Pinpoint the cell where the given text exists, returning its (X, Y) midpoint coordinate. 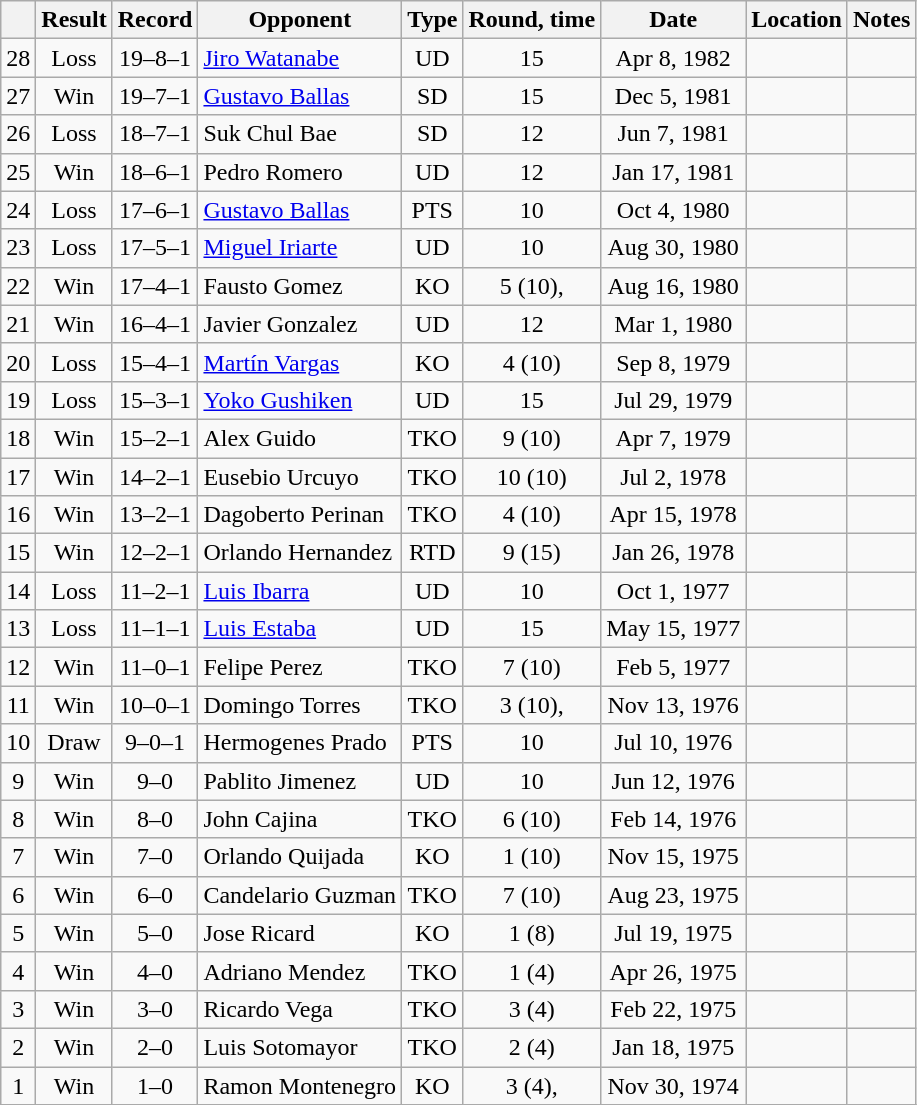
Domingo Torres (300, 705)
Date (674, 20)
Orlando Quijada (300, 857)
19 (18, 400)
Aug 23, 1975 (674, 895)
2 (4) (532, 1047)
Feb 22, 1975 (674, 1009)
23 (18, 248)
Orlando Hernandez (300, 553)
15–4–1 (155, 362)
9 (10) (532, 438)
1 (18, 1085)
Felipe Perez (300, 667)
Draw (74, 743)
Opponent (300, 20)
Pedro Romero (300, 172)
Round, time (532, 20)
11 (18, 705)
10–0–1 (155, 705)
Jul 19, 1975 (674, 933)
Record (155, 20)
5 (18, 933)
Jose Ricard (300, 933)
15–3–1 (155, 400)
Jul 10, 1976 (674, 743)
Result (74, 20)
Aug 16, 1980 (674, 286)
18 (18, 438)
Nov 13, 1976 (674, 705)
Dec 5, 1981 (674, 96)
1 (4) (532, 971)
Apr 8, 1982 (674, 58)
18–7–1 (155, 134)
Jun 7, 1981 (674, 134)
16 (18, 515)
3 (4) (532, 1009)
2 (18, 1047)
Ramon Montenegro (300, 1085)
Mar 1, 1980 (674, 324)
Pablito Jimenez (300, 781)
Oct 1, 1977 (674, 591)
19–7–1 (155, 96)
19–8–1 (155, 58)
RTD (432, 553)
Luis Sotomayor (300, 1047)
Jul 2, 1978 (674, 477)
20 (18, 362)
Jan 18, 1975 (674, 1047)
18–6–1 (155, 172)
14–2–1 (155, 477)
Suk Chul Bae (300, 134)
8–0 (155, 819)
13–2–1 (155, 515)
17–4–1 (155, 286)
13 (18, 629)
10 (10) (532, 477)
12–2–1 (155, 553)
Martín Vargas (300, 362)
24 (18, 210)
7 (18, 857)
Jan 17, 1981 (674, 172)
Jun 12, 1976 (674, 781)
1 (10) (532, 857)
Apr 15, 1978 (674, 515)
6–0 (155, 895)
Notes (881, 20)
1 (8) (532, 933)
22 (18, 286)
28 (18, 58)
Oct 4, 1980 (674, 210)
Nov 30, 1974 (674, 1085)
Fausto Gomez (300, 286)
11–0–1 (155, 667)
11–1–1 (155, 629)
Jan 26, 1978 (674, 553)
8 (18, 819)
Javier Gonzalez (300, 324)
Candelario Guzman (300, 895)
Alex Guido (300, 438)
Apr 26, 1975 (674, 971)
4 (18, 971)
Aug 30, 1980 (674, 248)
Eusebio Urcuyo (300, 477)
21 (18, 324)
17–6–1 (155, 210)
Location (797, 20)
5–0 (155, 933)
26 (18, 134)
7–0 (155, 857)
9 (15) (532, 553)
Yoko Gushiken (300, 400)
6 (10) (532, 819)
Ricardo Vega (300, 1009)
Nov 15, 1975 (674, 857)
4–0 (155, 971)
2–0 (155, 1047)
Type (432, 20)
6 (18, 895)
17 (18, 477)
Luis Estaba (300, 629)
5 (10), (532, 286)
Miguel Iriarte (300, 248)
Jul 29, 1979 (674, 400)
9 (18, 781)
11–2–1 (155, 591)
1–0 (155, 1085)
16–4–1 (155, 324)
9–0–1 (155, 743)
Feb 5, 1977 (674, 667)
Jiro Watanabe (300, 58)
May 15, 1977 (674, 629)
Apr 7, 1979 (674, 438)
Feb 14, 1976 (674, 819)
14 (18, 591)
3 (10), (532, 705)
25 (18, 172)
Luis Ibarra (300, 591)
3 (4), (532, 1085)
9–0 (155, 781)
15–2–1 (155, 438)
John Cajina (300, 819)
3–0 (155, 1009)
27 (18, 96)
3 (18, 1009)
Dagoberto Perinan (300, 515)
Hermogenes Prado (300, 743)
17–5–1 (155, 248)
Sep 8, 1979 (674, 362)
Adriano Mendez (300, 971)
